Find where the given text appears and provide that cell's center as [x, y] coordinate. 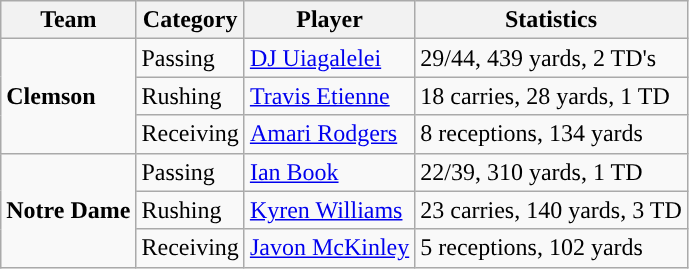
Ian Book [329, 172]
Player [329, 20]
18 carries, 28 yards, 1 TD [552, 96]
Notre Dame [68, 210]
Amari Rodgers [329, 134]
23 carries, 140 yards, 3 TD [552, 210]
Kyren Williams [329, 210]
Team [68, 20]
Statistics [552, 20]
Javon McKinley [329, 248]
8 receptions, 134 yards [552, 134]
DJ Uiagalelei [329, 58]
Category [190, 20]
29/44, 439 yards, 2 TD's [552, 58]
Clemson [68, 96]
Travis Etienne [329, 96]
5 receptions, 102 yards [552, 248]
22/39, 310 yards, 1 TD [552, 172]
